Return (x, y) of the center of cell containing provided text 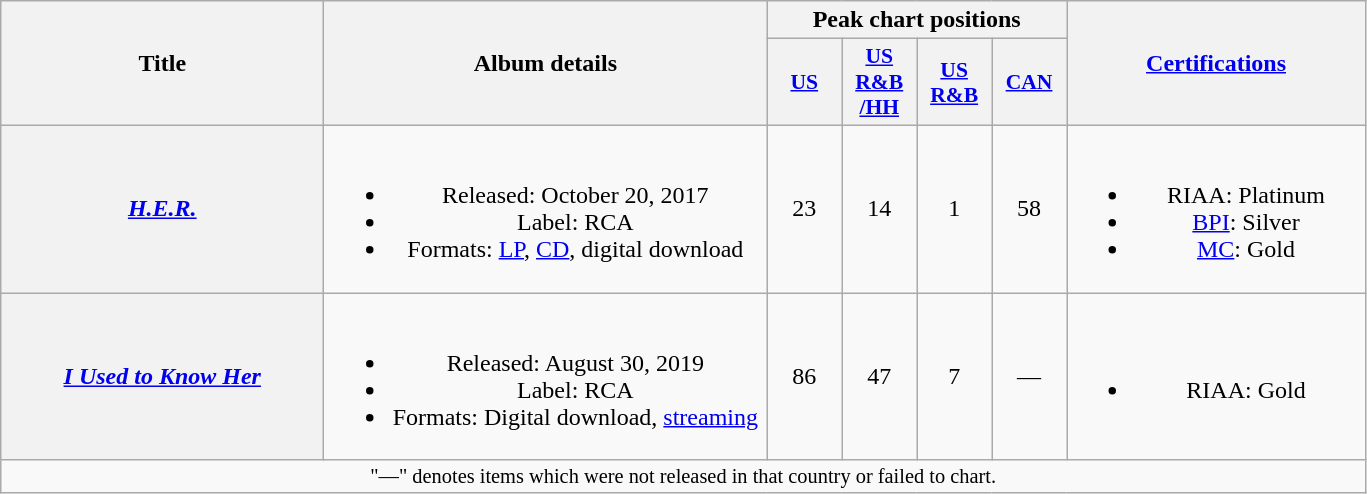
RIAA: PlatinumBPI: SilverMC: Gold (1216, 208)
1 (954, 208)
I Used to Know Her (162, 376)
"—" denotes items which were not released in that country or failed to chart. (684, 477)
US (804, 82)
86 (804, 376)
CAN (1030, 82)
7 (954, 376)
H.E.R. (162, 208)
Album details (546, 64)
Released: October 20, 2017Label: RCAFormats: LP, CD, digital download (546, 208)
Certifications (1216, 64)
RIAA: Gold (1216, 376)
USR&B/HH (880, 82)
14 (880, 208)
58 (1030, 208)
23 (804, 208)
Released: August 30, 2019Label: RCAFormats: Digital download, streaming (546, 376)
Peak chart positions (917, 20)
47 (880, 376)
USR&B (954, 82)
— (1030, 376)
Title (162, 64)
